Capture the cell that displays the provided text and extract its [X, Y] central coordinate. 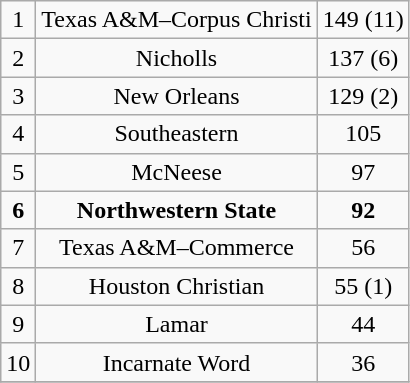
129 (2) [363, 96]
Northwestern State [176, 210]
97 [363, 172]
1 [18, 20]
McNeese [176, 172]
92 [363, 210]
10 [18, 362]
Southeastern [176, 134]
6 [18, 210]
105 [363, 134]
56 [363, 248]
4 [18, 134]
Texas A&M–Corpus Christi [176, 20]
Lamar [176, 324]
9 [18, 324]
New Orleans [176, 96]
Houston Christian [176, 286]
8 [18, 286]
Texas A&M–Commerce [176, 248]
7 [18, 248]
Incarnate Word [176, 362]
137 (6) [363, 58]
44 [363, 324]
149 (11) [363, 20]
2 [18, 58]
55 (1) [363, 286]
5 [18, 172]
Nicholls [176, 58]
3 [18, 96]
36 [363, 362]
